Detect which cell encompasses the target text, then output its (x, y) center coordinate. 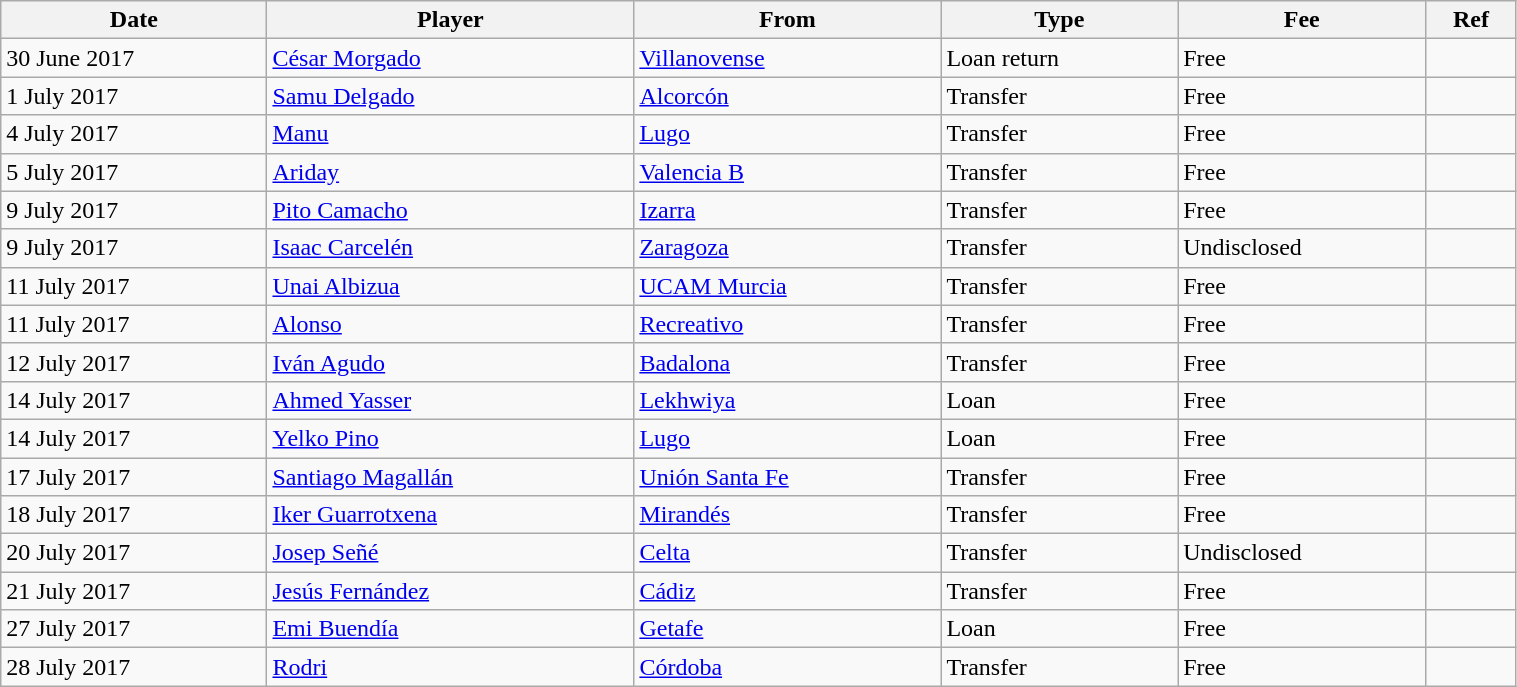
27 July 2017 (134, 629)
Ahmed Yasser (450, 400)
21 July 2017 (134, 591)
Ref (1471, 20)
From (788, 20)
Emi Buendía (450, 629)
Valencia B (788, 172)
Unai Albizua (450, 286)
Lekhwiya (788, 400)
Córdoba (788, 667)
Santiago Magallán (450, 477)
Mirandés (788, 515)
Isaac Carcelén (450, 248)
Player (450, 20)
Celta (788, 553)
Getafe (788, 629)
5 July 2017 (134, 172)
Jesús Fernández (450, 591)
28 July 2017 (134, 667)
4 July 2017 (134, 134)
Ariday (450, 172)
18 July 2017 (134, 515)
20 July 2017 (134, 553)
Josep Señé (450, 553)
Zaragoza (788, 248)
Alcorcón (788, 96)
Iker Guarrotxena (450, 515)
Unión Santa Fe (788, 477)
Izarra (788, 210)
Villanovense (788, 58)
Manu (450, 134)
Pito Camacho (450, 210)
Alonso (450, 324)
30 June 2017 (134, 58)
Samu Delgado (450, 96)
1 July 2017 (134, 96)
Yelko Pino (450, 438)
Date (134, 20)
Cádiz (788, 591)
Rodri (450, 667)
Badalona (788, 362)
Loan return (1060, 58)
UCAM Murcia (788, 286)
César Morgado (450, 58)
Recreativo (788, 324)
Type (1060, 20)
12 July 2017 (134, 362)
17 July 2017 (134, 477)
Iván Agudo (450, 362)
Fee (1302, 20)
